Provide the (X, Y) coordinate of the cell's center where the given text is located.  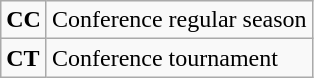
CT (24, 58)
Conference regular season (179, 20)
CC (24, 20)
Conference tournament (179, 58)
